From the cell containing the given text, extract its center point as [X, Y] coordinate. 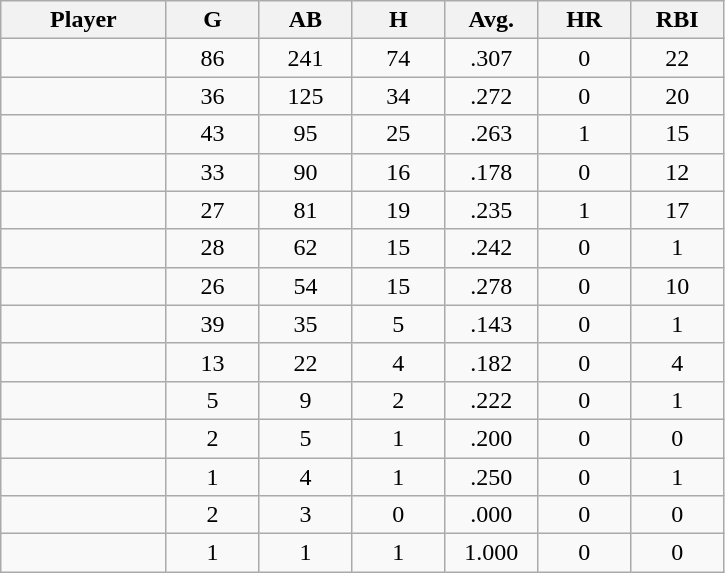
54 [306, 286]
.200 [492, 438]
25 [398, 134]
G [212, 20]
12 [678, 172]
74 [398, 58]
90 [306, 172]
20 [678, 96]
26 [212, 286]
36 [212, 96]
62 [306, 248]
.307 [492, 58]
13 [212, 362]
35 [306, 324]
17 [678, 210]
39 [212, 324]
28 [212, 248]
43 [212, 134]
Avg. [492, 20]
HR [584, 20]
27 [212, 210]
33 [212, 172]
95 [306, 134]
.272 [492, 96]
RBI [678, 20]
.250 [492, 477]
34 [398, 96]
3 [306, 515]
.143 [492, 324]
H [398, 20]
.182 [492, 362]
81 [306, 210]
.242 [492, 248]
AB [306, 20]
Player [84, 20]
9 [306, 400]
.000 [492, 515]
.178 [492, 172]
.222 [492, 400]
10 [678, 286]
125 [306, 96]
19 [398, 210]
.278 [492, 286]
241 [306, 58]
1.000 [492, 553]
.235 [492, 210]
86 [212, 58]
.263 [492, 134]
16 [398, 172]
